Extract the (x, y) coordinate from the center of the cell holding the provided text.  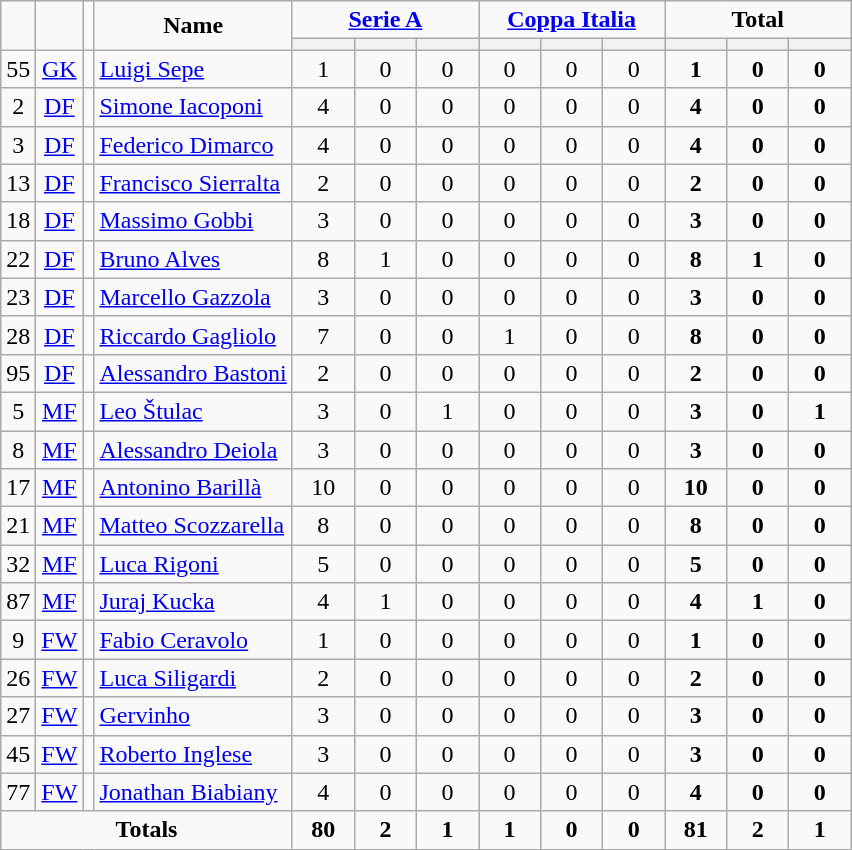
Leo Štulac (193, 411)
28 (18, 335)
45 (18, 754)
Juraj Kucka (193, 602)
Roberto Inglese (193, 754)
87 (18, 602)
77 (18, 792)
Simone Iacoponi (193, 107)
Jonathan Biabiany (193, 792)
Francisco Sierralta (193, 183)
Luigi Sepe (193, 69)
21 (18, 526)
Total (758, 20)
17 (18, 488)
26 (18, 678)
Name (193, 26)
13 (18, 183)
Totals (147, 830)
Alessandro Deiola (193, 449)
Luca Siligardi (193, 678)
23 (18, 297)
32 (18, 564)
Serie A (385, 20)
7 (323, 335)
55 (18, 69)
Gervinho (193, 716)
27 (18, 716)
Bruno Alves (193, 259)
GK (60, 69)
Federico Dimarco (193, 145)
Massimo Gobbi (193, 221)
9 (18, 640)
80 (323, 830)
Riccardo Gagliolo (193, 335)
Alessandro Bastoni (193, 373)
Antonino Barillà (193, 488)
18 (18, 221)
Marcello Gazzola (193, 297)
Fabio Ceravolo (193, 640)
81 (696, 830)
22 (18, 259)
95 (18, 373)
Matteo Scozzarella (193, 526)
Coppa Italia (571, 20)
Luca Rigoni (193, 564)
